Provide the [X, Y] coordinate of the cell's center where the given text is located.  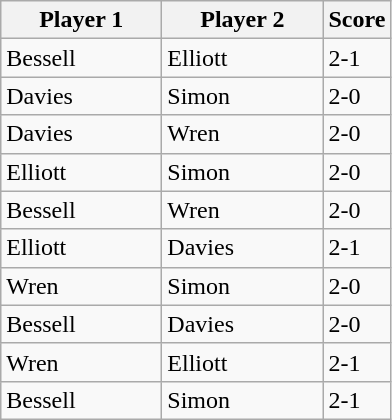
Score [357, 20]
Player 2 [242, 20]
Player 1 [82, 20]
